Capture the cell that displays the provided text and extract its [x, y] central coordinate. 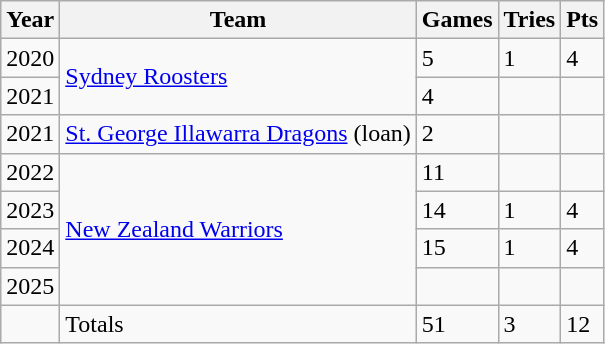
2025 [30, 286]
2 [457, 134]
Year [30, 20]
Sydney Roosters [238, 77]
5 [457, 58]
11 [457, 172]
2020 [30, 58]
14 [457, 210]
Totals [238, 324]
3 [530, 324]
2022 [30, 172]
New Zealand Warriors [238, 229]
2023 [30, 210]
51 [457, 324]
St. George Illawarra Dragons (loan) [238, 134]
Team [238, 20]
15 [457, 248]
Games [457, 20]
Pts [582, 20]
Tries [530, 20]
12 [582, 324]
2024 [30, 248]
